Pinpoint the cell where the given text exists, returning its [X, Y] midpoint coordinate. 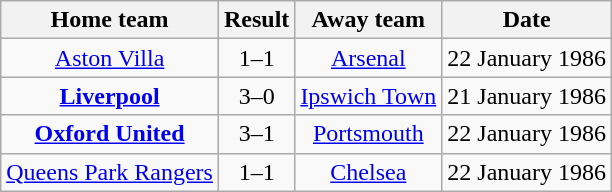
3–1 [256, 134]
Queens Park Rangers [110, 172]
Arsenal [368, 58]
Aston Villa [110, 58]
Oxford United [110, 134]
Result [256, 20]
Chelsea [368, 172]
21 January 1986 [527, 96]
Away team [368, 20]
Liverpool [110, 96]
Portsmouth [368, 134]
3–0 [256, 96]
Home team [110, 20]
Date [527, 20]
Ipswich Town [368, 96]
